Pinpoint the cell where the given text exists, returning its (X, Y) midpoint coordinate. 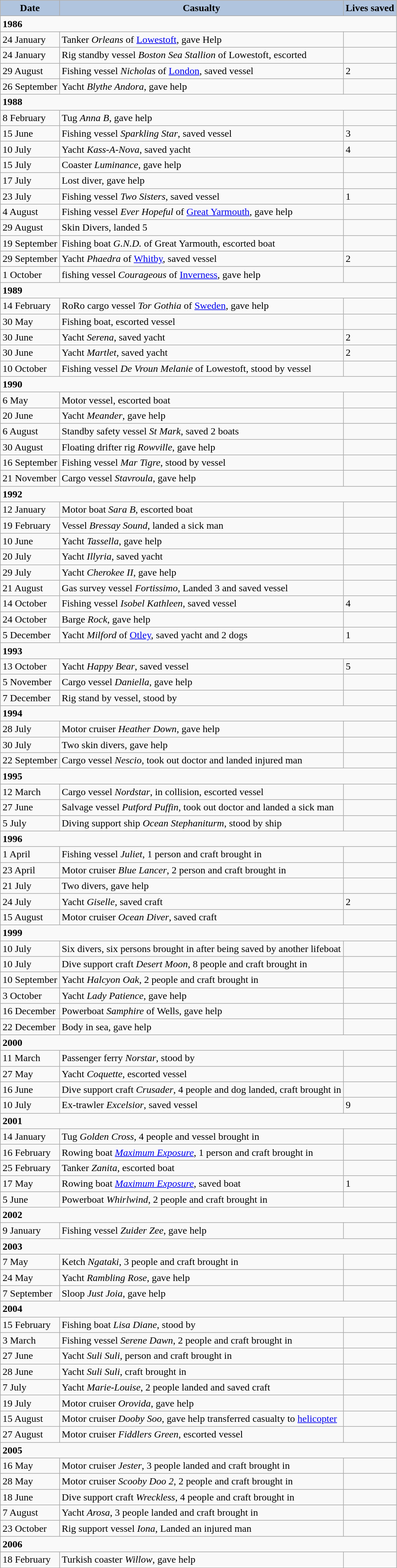
Dive support craft Wreckless, 4 people and craft brought in (201, 1497)
Passenger ferry Norstar, stood by (201, 1058)
14 February (30, 306)
23 July (30, 196)
Motor cruiser Scooby Doo 2, 2 people and craft brought in (201, 1482)
20 June (30, 415)
Ketch Ngataki, 3 people and craft brought in (201, 1262)
2003 (198, 1246)
24 October (30, 619)
12 January (30, 510)
Diving support ship Ocean Stephaniturm, stood by ship (201, 823)
Yacht Arosa, 3 people landed and craft brought in (201, 1513)
Yacht Rambling Rose, gave help (201, 1278)
1 October (30, 275)
24 July (30, 901)
2001 (198, 1121)
22 December (30, 1027)
Powerboat Whirlwind, 2 people and craft brought in (201, 1199)
Fishing vessel Ever Hopeful of Great Yarmouth, gave help (201, 212)
19 February (30, 525)
1 April (30, 854)
21 August (30, 588)
9 (370, 1105)
2002 (198, 1215)
RoRo cargo vessel Tor Gothia of Sweden, gave help (201, 306)
Cargo vessel Stavroula, gave help (201, 478)
Yacht Giselle, saved craft (201, 901)
Yacht Blythe Andora, gave help (201, 86)
28 May (30, 1482)
1994 (198, 714)
2006 (198, 1544)
1995 (198, 776)
30 August (30, 447)
7 December (30, 698)
1993 (198, 651)
Motor cruiser Ocean Diver, saved craft (201, 917)
Fishing boat Lisa Diane, stood by (201, 1325)
Rig support vessel Iona, Landed an injured man (201, 1528)
5 November (30, 682)
Yacht Suli Suli, person and craft brought in (201, 1356)
Yacht Happy Bear, saved vessel (201, 666)
Yacht Halcyon Oak, 2 people and craft brought in (201, 980)
16 September (30, 463)
3 March (30, 1340)
26 September (30, 86)
Motor cruiser Fiddlers Green, escorted vessel (201, 1434)
6 May (30, 400)
Motor boat Sara B, escorted boat (201, 510)
Yacht Illyria, saved yacht (201, 557)
18 February (30, 1560)
7 September (30, 1293)
14 January (30, 1136)
5 (370, 666)
Rig stand by vessel, stood by (201, 698)
5 July (30, 823)
Fishing vessel De Vroun Melanie of Lowestoft, stood by vessel (201, 369)
16 February (30, 1152)
Fishing vessel Isobel Kathleen, saved vessel (201, 604)
4 August (30, 212)
Rowing boat Maximum Exposure, 1 person and craft brought in (201, 1152)
Yacht Coquette, escorted vessel (201, 1074)
Body in sea, gave help (201, 1027)
Skin Divers, landed 5 (201, 228)
Ex-trawler Excelsior, saved vessel (201, 1105)
5 December (30, 635)
Yacht Cherokee II, gave help (201, 572)
Fishing boat G.N.D. of Great Yarmouth, escorted boat (201, 243)
25 February (30, 1168)
Coaster Luminance, gave help (201, 165)
Barge Rock, gave help (201, 619)
13 October (30, 666)
Lives saved (370, 8)
1996 (198, 839)
28 June (30, 1372)
fishing vessel Courageous of Inverness, gave help (201, 275)
Powerboat Samphire of Wells, gave help (201, 1011)
30 July (30, 745)
Cargo vessel Nordstar, in collision, escorted vessel (201, 792)
Salvage vessel Putford Puffin, took out doctor and landed a sick man (201, 807)
15 July (30, 165)
Tug Golden Cross, 4 people and vessel brought in (201, 1136)
7 August (30, 1513)
18 June (30, 1497)
1989 (198, 290)
Tanker Orleans of Lowestoft, gave Help (201, 40)
Motor vessel, escorted boat (201, 400)
14 October (30, 604)
2004 (198, 1309)
Dive support craft Crusader, 4 people and dog landed, craft brought in (201, 1090)
10 October (30, 369)
Motor cruiser Orovida, gave help (201, 1403)
Fishing vessel Nicholas of London, saved vessel (201, 71)
Cargo vessel Nescio, took out doctor and landed injured man (201, 761)
Casualty (201, 8)
Yacht Marie-Louise, 2 people landed and saved craft (201, 1387)
Rowing boat Maximum Exposure, saved boat (201, 1183)
Standby safety vessel St Mark, saved 2 boats (201, 431)
Lost diver, gave help (201, 180)
11 March (30, 1058)
Motor cruiser Jester, 3 people landed and craft brought in (201, 1466)
20 July (30, 557)
29 July (30, 572)
23 October (30, 1528)
Fishing vessel Sparkling Star, saved vessel (201, 133)
15 February (30, 1325)
30 May (30, 322)
Fishing vessel Two Sisters, saved vessel (201, 196)
22 September (30, 761)
Yacht Serena, saved yacht (201, 337)
Fishing vessel Juliet, 1 person and craft brought in (201, 854)
Rig standby vessel Boston Sea Stallion of Lowestoft, escorted (201, 55)
Floating drifter rig Rowville, gave help (201, 447)
1992 (198, 494)
Fishing boat, escorted vessel (201, 322)
Motor cruiser Dooby Soo, gave help transferred casualty to helicopter (201, 1419)
15 June (30, 133)
27 August (30, 1434)
19 July (30, 1403)
Motor cruiser Blue Lancer, 2 person and craft brought in (201, 870)
12 March (30, 792)
Yacht Kass-A-Nova, saved yacht (201, 149)
Two skin divers, gave help (201, 745)
Gas survey vessel Fortissimo, Landed 3 and saved vessel (201, 588)
Fishing vessel Serene Dawn, 2 people and craft brought in (201, 1340)
Yacht Milford of Otley, saved yacht and 2 dogs (201, 635)
Yacht Phaedra of Whitby, saved vessel (201, 259)
6 August (30, 431)
Date (30, 8)
23 April (30, 870)
21 July (30, 886)
Cargo vessel Daniella, gave help (201, 682)
17 May (30, 1183)
Dive support craft Desert Moon, 8 people and craft brought in (201, 964)
Yacht Suli Suli, craft brought in (201, 1372)
27 May (30, 1074)
17 July (30, 180)
16 December (30, 1011)
10 September (30, 980)
10 June (30, 541)
5 June (30, 1199)
1999 (198, 933)
Motor cruiser Heather Down, gave help (201, 729)
2005 (198, 1450)
9 January (30, 1231)
16 May (30, 1466)
Tug Anna B, gave help (201, 118)
Yacht Martlet, saved yacht (201, 353)
3 (370, 133)
1986 (198, 24)
Sloop Just Joia, gave help (201, 1293)
19 September (30, 243)
3 October (30, 996)
29 September (30, 259)
28 July (30, 729)
Yacht Lady Patience, gave help (201, 996)
Vessel Bressay Sound, landed a sick man (201, 525)
7 July (30, 1387)
Two divers, gave help (201, 886)
24 May (30, 1278)
16 June (30, 1090)
7 May (30, 1262)
Tanker Zanita, escorted boat (201, 1168)
1988 (198, 102)
Fishing vessel Mar Tigre, stood by vessel (201, 463)
Yacht Tassella, gave help (201, 541)
Fishing vessel Zuider Zee, gave help (201, 1231)
Yacht Meander, gave help (201, 415)
2000 (198, 1043)
8 February (30, 118)
Turkish coaster Willow, gave help (201, 1560)
Six divers, six persons brought in after being saved by another lifeboat (201, 948)
21 November (30, 478)
1990 (198, 384)
